Pinpoint the cell where the given text exists, returning its (X, Y) midpoint coordinate. 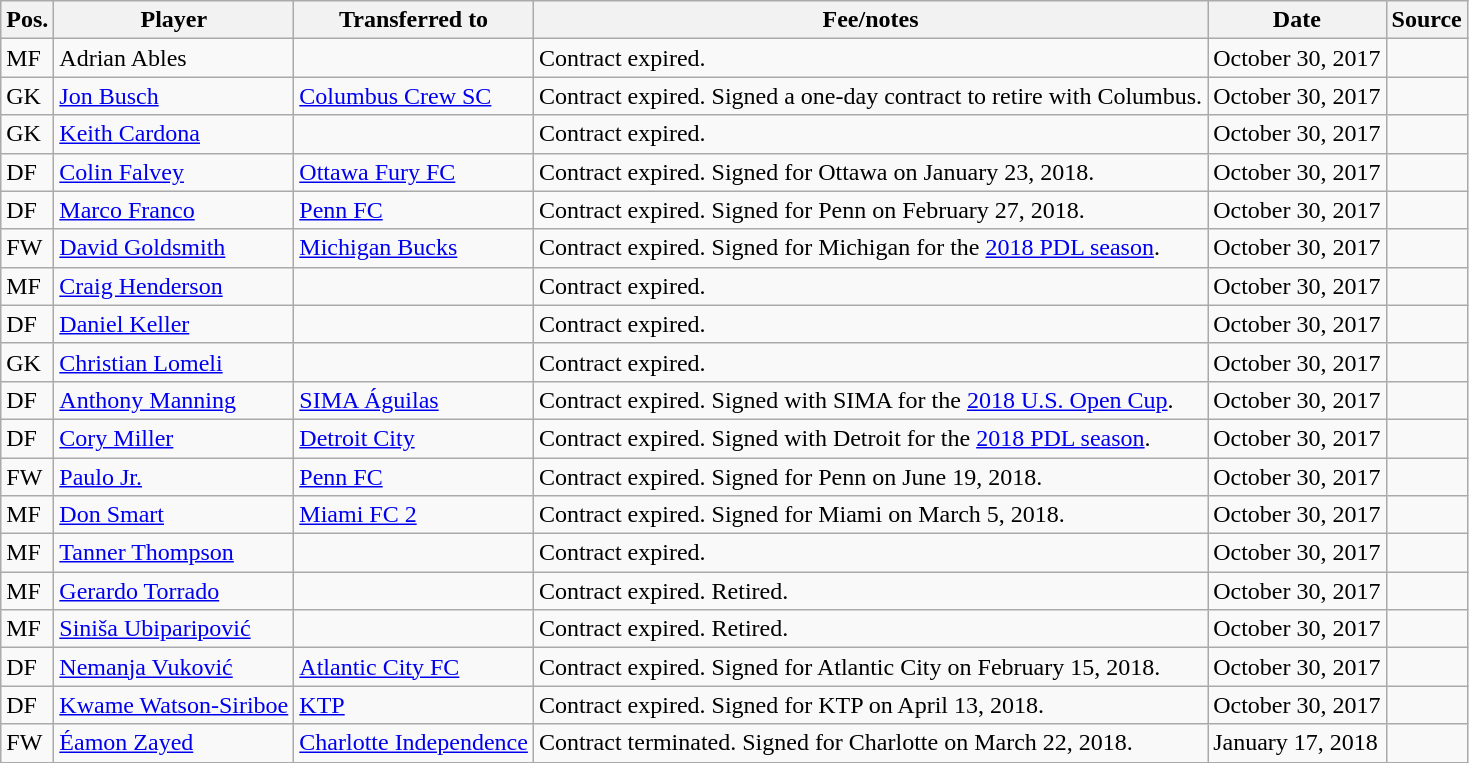
David Goldsmith (174, 248)
Marco Franco (174, 210)
January 17, 2018 (1297, 743)
Anthony Manning (174, 400)
Craig Henderson (174, 286)
Miami FC 2 (414, 515)
Contract expired. Signed for KTP on April 13, 2018. (870, 705)
Ottawa Fury FC (414, 172)
Contract expired. Signed for Ottawa on January 23, 2018. (870, 172)
Keith Cardona (174, 134)
KTP (414, 705)
Daniel Keller (174, 324)
Atlantic City FC (414, 667)
Contract expired. Signed with SIMA for the 2018 U.S. Open Cup. (870, 400)
Michigan Bucks (414, 248)
Charlotte Independence (414, 743)
Contract expired. Signed for Atlantic City on February 15, 2018. (870, 667)
Transferred to (414, 20)
Contract expired. Signed for Miami on March 5, 2018. (870, 515)
Éamon Zayed (174, 743)
Contract expired. Signed for Penn on June 19, 2018. (870, 477)
Contract expired. Signed for Michigan for the 2018 PDL season. (870, 248)
Jon Busch (174, 96)
Colin Falvey (174, 172)
Don Smart (174, 515)
Source (1426, 20)
Christian Lomeli (174, 362)
Cory Miller (174, 438)
Adrian Ables (174, 58)
Tanner Thompson (174, 553)
SIMA Águilas (414, 400)
Pos. (28, 20)
Detroit City (414, 438)
Gerardo Torrado (174, 591)
Kwame Watson-Siriboe (174, 705)
Contract expired. Signed for Penn on February 27, 2018. (870, 210)
Paulo Jr. (174, 477)
Contract expired. Signed a one-day contract to retire with Columbus. (870, 96)
Columbus Crew SC (414, 96)
Player (174, 20)
Contract expired. Signed with Detroit for the 2018 PDL season. (870, 438)
Date (1297, 20)
Fee/notes (870, 20)
Contract terminated. Signed for Charlotte on March 22, 2018. (870, 743)
Siniša Ubiparipović (174, 629)
Nemanja Vuković (174, 667)
